Provide the (x, y) coordinate of the cell's center where the given text is located.  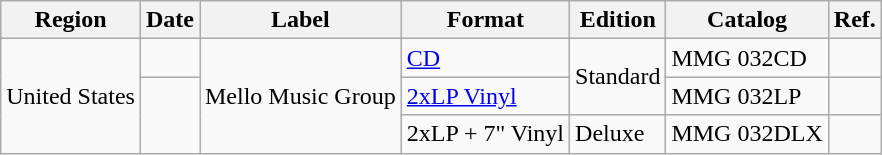
Date (170, 20)
Deluxe (618, 134)
MMG 032LP (747, 96)
2xLP Vinyl (485, 96)
Format (485, 20)
Standard (618, 77)
2xLP + 7" Vinyl (485, 134)
United States (71, 96)
Region (71, 20)
Label (301, 20)
Edition (618, 20)
Mello Music Group (301, 96)
CD (485, 58)
Catalog (747, 20)
MMG 032DLX (747, 134)
MMG 032CD (747, 58)
Ref. (854, 20)
